Detect which cell encompasses the target text, then output its (x, y) center coordinate. 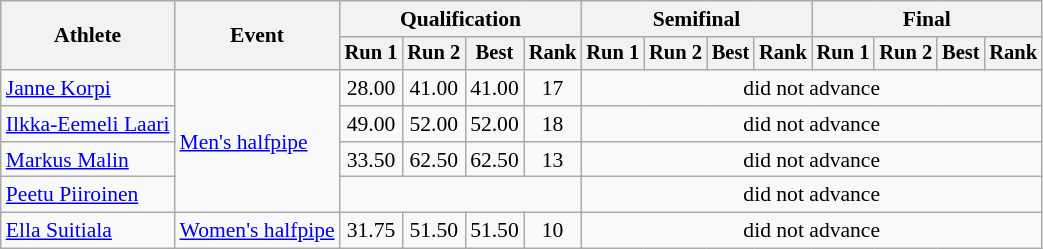
Final (927, 19)
Qualification (461, 19)
Ella Suitiala (88, 231)
Peetu Piiroinen (88, 195)
28.00 (372, 88)
17 (553, 88)
Markus Malin (88, 160)
10 (553, 231)
Ilkka-Eemeli Laari (88, 124)
Event (256, 36)
13 (553, 160)
Athlete (88, 36)
Men's halfpipe (256, 141)
49.00 (372, 124)
33.50 (372, 160)
18 (553, 124)
Janne Korpi (88, 88)
Semifinal (696, 19)
31.75 (372, 231)
Women's halfpipe (256, 231)
